Return (x, y) of the center of cell containing provided text 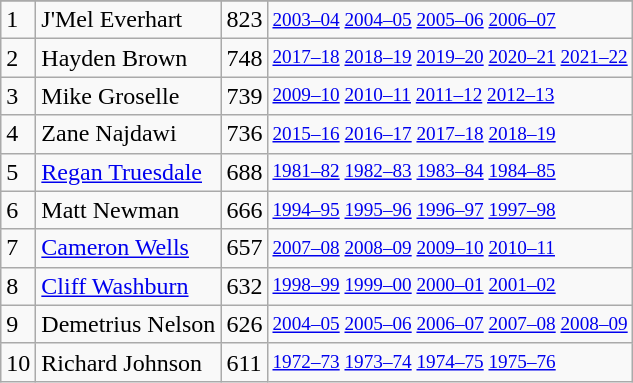
657 (244, 248)
Cliff Washburn (128, 286)
4 (18, 134)
2003–04 2004–05 2005–06 2006–07 (450, 20)
688 (244, 172)
Regan Truesdale (128, 172)
Mike Groselle (128, 96)
Zane Najdawi (128, 134)
739 (244, 96)
6 (18, 210)
748 (244, 58)
7 (18, 248)
10 (18, 362)
1981–82 1982–83 1983–84 1984–85 (450, 172)
Richard Johnson (128, 362)
1 (18, 20)
1994–95 1995–96 1996–97 1997–98 (450, 210)
736 (244, 134)
666 (244, 210)
5 (18, 172)
823 (244, 20)
9 (18, 324)
Matt Newman (128, 210)
Hayden Brown (128, 58)
Cameron Wells (128, 248)
632 (244, 286)
2017–18 2018–19 2019–20 2020–21 2021–22 (450, 58)
1972–73 1973–74 1974–75 1975–76 (450, 362)
3 (18, 96)
1998–99 1999–00 2000–01 2001–02 (450, 286)
626 (244, 324)
Demetrius Nelson (128, 324)
2004–05 2005–06 2006–07 2007–08 2008–09 (450, 324)
2007–08 2008–09 2009–10 2010–11 (450, 248)
2 (18, 58)
J'Mel Everhart (128, 20)
2009–10 2010–11 2011–12 2012–13 (450, 96)
2015–16 2016–17 2017–18 2018–19 (450, 134)
611 (244, 362)
8 (18, 286)
